Find where the given text appears and provide that cell's center as (X, Y) coordinate. 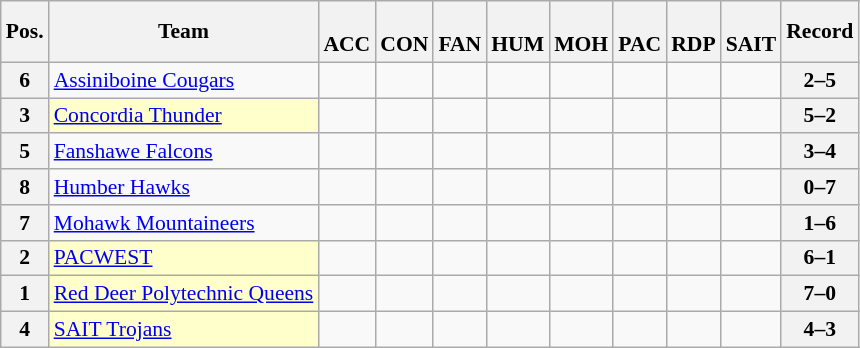
2 (25, 258)
CON (404, 32)
Red Deer Polytechnic Queens (184, 294)
2–5 (820, 80)
Mohawk Mountaineers (184, 223)
ACC (346, 32)
Humber Hawks (184, 187)
RDP (693, 32)
Concordia Thunder (184, 116)
Team (184, 32)
SAIT Trojans (184, 330)
PACWEST (184, 258)
7 (25, 223)
4 (25, 330)
HUM (518, 32)
1 (25, 294)
0–7 (820, 187)
5–2 (820, 116)
3–4 (820, 152)
SAIT (752, 32)
Record (820, 32)
1–6 (820, 223)
MOH (581, 32)
6 (25, 80)
Assiniboine Cougars (184, 80)
FAN (460, 32)
5 (25, 152)
4–3 (820, 330)
6–1 (820, 258)
Fanshawe Falcons (184, 152)
Pos. (25, 32)
7–0 (820, 294)
3 (25, 116)
PAC (640, 32)
8 (25, 187)
